From the cell containing the given text, extract its center point as (X, Y) coordinate. 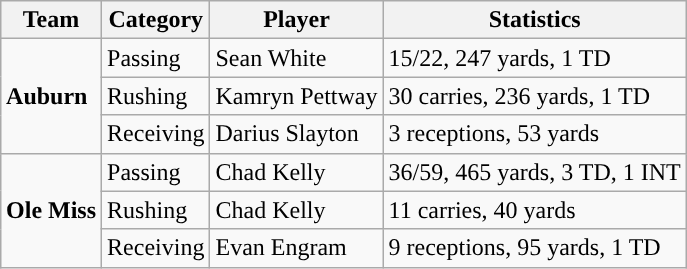
30 carries, 236 yards, 1 TD (534, 96)
Ole Miss (52, 210)
Player (296, 20)
3 receptions, 53 yards (534, 134)
Team (52, 20)
Kamryn Pettway (296, 96)
15/22, 247 yards, 1 TD (534, 58)
9 receptions, 95 yards, 1 TD (534, 248)
11 carries, 40 yards (534, 210)
Statistics (534, 20)
Darius Slayton (296, 134)
Category (156, 20)
Sean White (296, 58)
Evan Engram (296, 248)
Auburn (52, 96)
36/59, 465 yards, 3 TD, 1 INT (534, 172)
